Provide the [X, Y] coordinate of the cell's center where the given text is located.  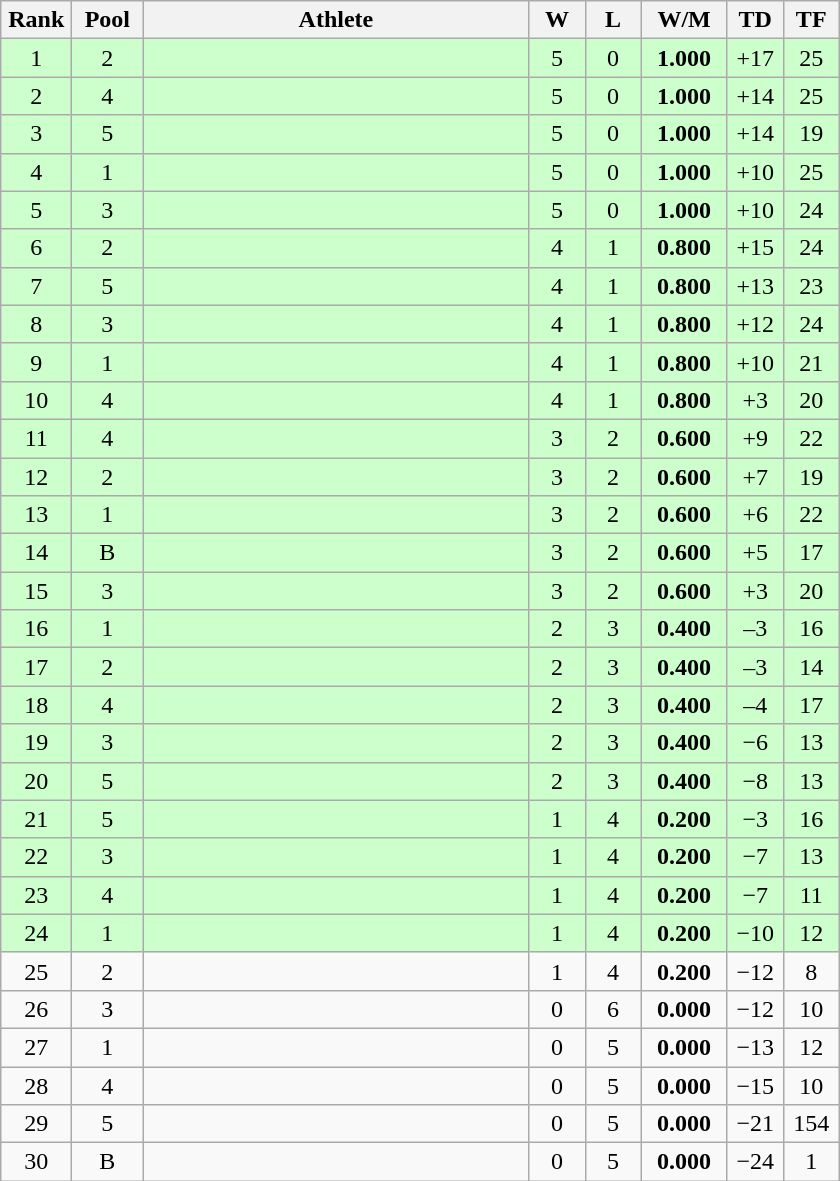
+6 [755, 515]
Rank [36, 20]
15 [36, 591]
−13 [755, 1047]
−15 [755, 1085]
28 [36, 1085]
+5 [755, 553]
+17 [755, 58]
W/M [684, 20]
L [613, 20]
TF [811, 20]
26 [36, 1009]
18 [36, 705]
−3 [755, 819]
+15 [755, 248]
154 [811, 1124]
−8 [755, 781]
−21 [755, 1124]
30 [36, 1162]
W [557, 20]
Pool [108, 20]
+9 [755, 438]
TD [755, 20]
+12 [755, 324]
+13 [755, 286]
7 [36, 286]
Athlete [336, 20]
−6 [755, 743]
27 [36, 1047]
–4 [755, 705]
−24 [755, 1162]
−10 [755, 933]
29 [36, 1124]
9 [36, 362]
+7 [755, 477]
